Determine the [X, Y] coordinate at the center of the cell enclosing the given text.  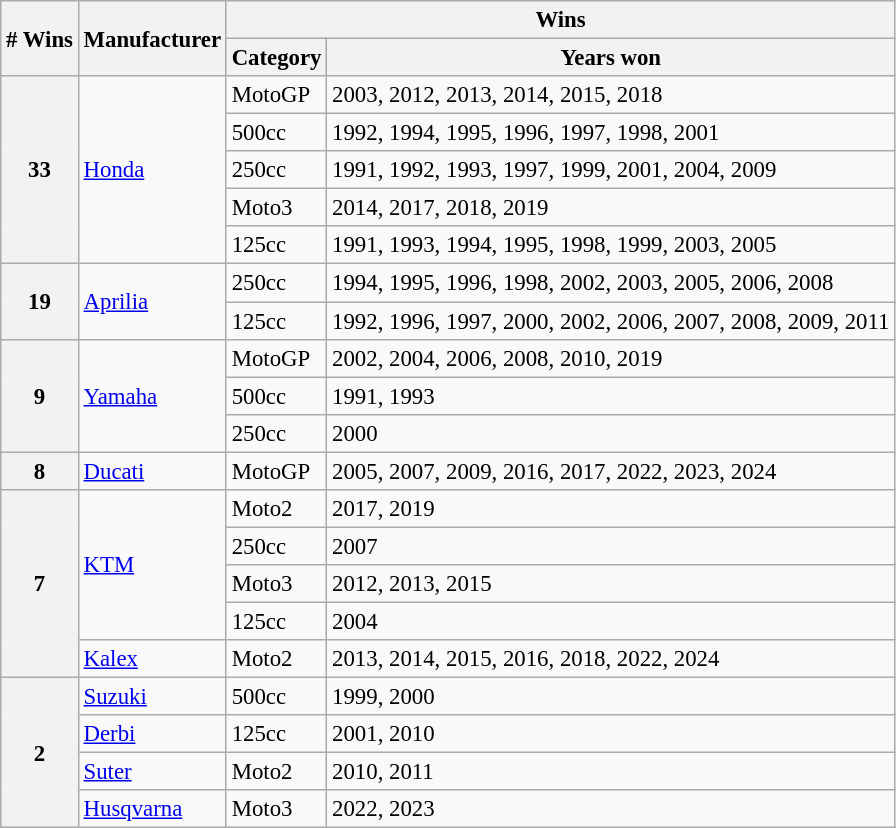
Kalex [152, 659]
2005, 2007, 2009, 2016, 2017, 2022, 2023, 2024 [611, 471]
1994, 1995, 1996, 1998, 2002, 2003, 2005, 2006, 2008 [611, 283]
2012, 2013, 2015 [611, 584]
1991, 1993, 1994, 1995, 1998, 1999, 2003, 2005 [611, 245]
KTM [152, 565]
Category [276, 58]
Manufacturer [152, 38]
Husqvarna [152, 809]
8 [40, 471]
1992, 1996, 1997, 2000, 2002, 2006, 2007, 2008, 2009, 2011 [611, 321]
2017, 2019 [611, 509]
2001, 2010 [611, 734]
Suzuki [152, 697]
2014, 2017, 2018, 2019 [611, 208]
Wins [560, 20]
Aprilia [152, 302]
2 [40, 753]
Ducati [152, 471]
1991, 1993 [611, 396]
1992, 1994, 1995, 1996, 1997, 1998, 2001 [611, 133]
1991, 1992, 1993, 1997, 1999, 2001, 2004, 2009 [611, 170]
1999, 2000 [611, 697]
19 [40, 302]
Honda [152, 170]
Yamaha [152, 396]
2022, 2023 [611, 809]
2007 [611, 546]
Years won [611, 58]
2004 [611, 621]
Derbi [152, 734]
2000 [611, 433]
2002, 2004, 2006, 2008, 2010, 2019 [611, 358]
Suter [152, 772]
2010, 2011 [611, 772]
2013, 2014, 2015, 2016, 2018, 2022, 2024 [611, 659]
9 [40, 396]
2003, 2012, 2013, 2014, 2015, 2018 [611, 95]
7 [40, 584]
# Wins [40, 38]
33 [40, 170]
